Identify which cell holds the provided text, then report its [x, y] central coordinate. 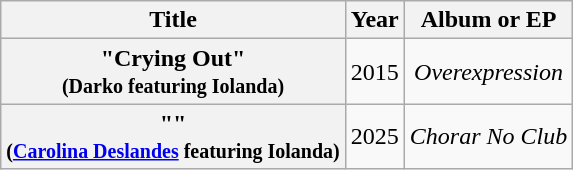
2025 [374, 136]
Overexpression [488, 72]
""(Carolina Deslandes featuring Iolanda) [174, 136]
Chorar No Club [488, 136]
Year [374, 20]
"Crying Out"(Darko featuring Iolanda) [174, 72]
Album or EP [488, 20]
2015 [374, 72]
Title [174, 20]
